Locate the cell with the specified text and output its [X, Y] center coordinate. 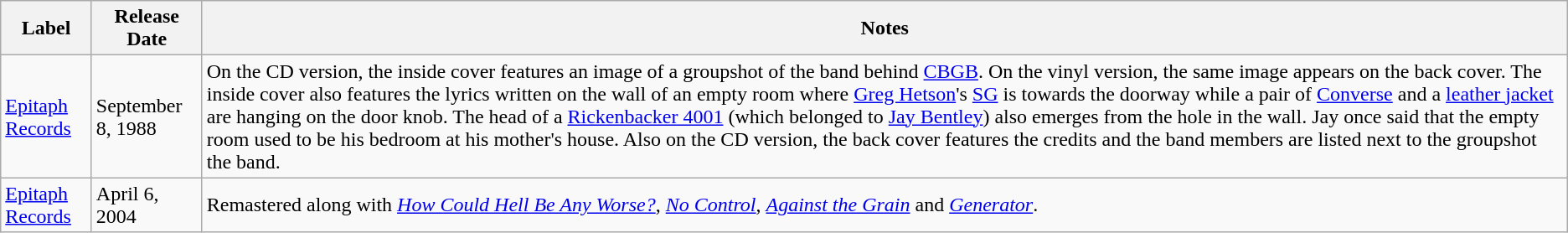
Label [47, 28]
Remastered along with How Could Hell Be Any Worse?, No Control, Against the Grain and Generator. [885, 205]
September 8, 1988 [147, 116]
Release Date [147, 28]
Notes [885, 28]
April 6, 2004 [147, 205]
